Capture the cell that displays the provided text and extract its (X, Y) central coordinate. 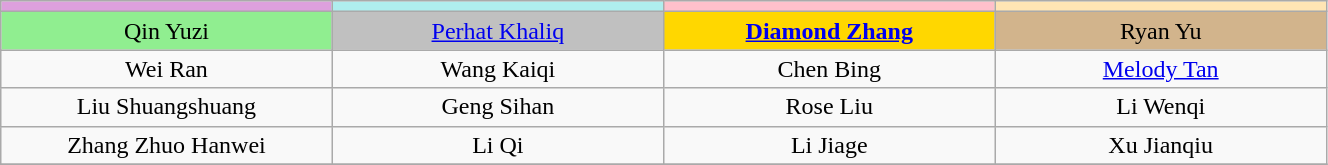
Wei Ran (166, 69)
Perhat Khaliq (498, 31)
Xu Jianqiu (1160, 145)
Zhang Zhuo Hanwei (166, 145)
Geng Sihan (498, 107)
Chen Bing (830, 69)
Ryan Yu (1160, 31)
Qin Yuzi (166, 31)
Melody Tan (1160, 69)
Liu Shuangshuang (166, 107)
Rose Liu (830, 107)
Wang Kaiqi (498, 69)
Li Jiage (830, 145)
Li Qi (498, 145)
Li Wenqi (1160, 107)
Diamond Zhang (830, 31)
